For the text-containing cell, return its midpoint in [X, Y] coordinate format. 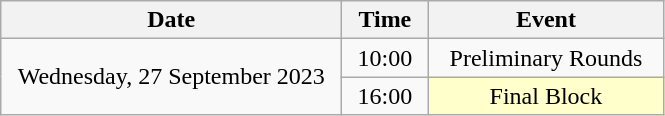
Date [172, 20]
Event [546, 20]
Wednesday, 27 September 2023 [172, 77]
Final Block [546, 96]
10:00 [385, 58]
Time [385, 20]
Preliminary Rounds [546, 58]
16:00 [385, 96]
